Find where the given text appears and provide that cell's center as [X, Y] coordinate. 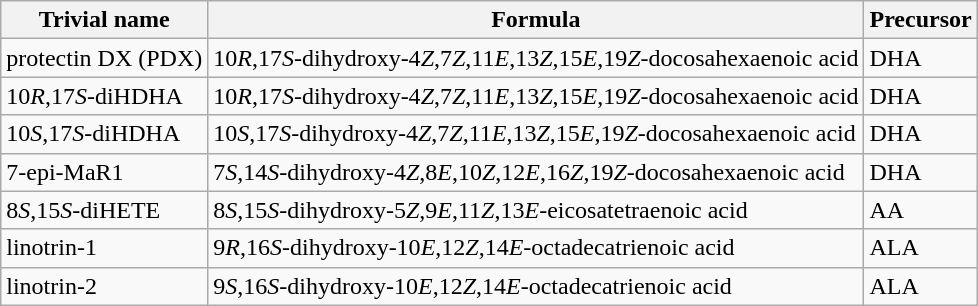
10S,17S-diHDHA [104, 134]
9R,16S-dihydroxy-10E,12Z,14E-octadecatrienoic acid [536, 248]
linotrin-1 [104, 248]
9S,16S-dihydroxy-10E,12Z,14E-octadecatrienoic acid [536, 286]
AA [920, 210]
10S,17S-dihydroxy-4Z,7Z,11E,13Z,15E,19Z-docosahexaenoic acid [536, 134]
7-epi-MaR1 [104, 172]
Formula [536, 20]
Precursor [920, 20]
7S,14S-dihydroxy-4Z,8E,10Z,12E,16Z,19Z-docosahexaenoic acid [536, 172]
linotrin-2 [104, 286]
10R,17S-diHDHA [104, 96]
8S,15S-diHETE [104, 210]
protectin DX (PDX) [104, 58]
8S,15S-dihydroxy-5Z,9E,11Z,13E-eicosatetraenoic acid [536, 210]
Trivial name [104, 20]
